Find where the given text appears and provide that cell's center as [x, y] coordinate. 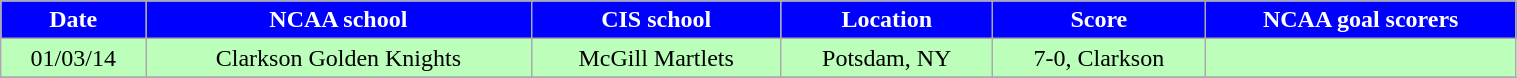
Location [886, 20]
Score [1098, 20]
Clarkson Golden Knights [338, 58]
7-0, Clarkson [1098, 58]
CIS school [656, 20]
01/03/14 [74, 58]
Potsdam, NY [886, 58]
Date [74, 20]
McGill Martlets [656, 58]
NCAA goal scorers [1360, 20]
NCAA school [338, 20]
